Search for the cell housing the specified text and yield its (X, Y) center coordinate. 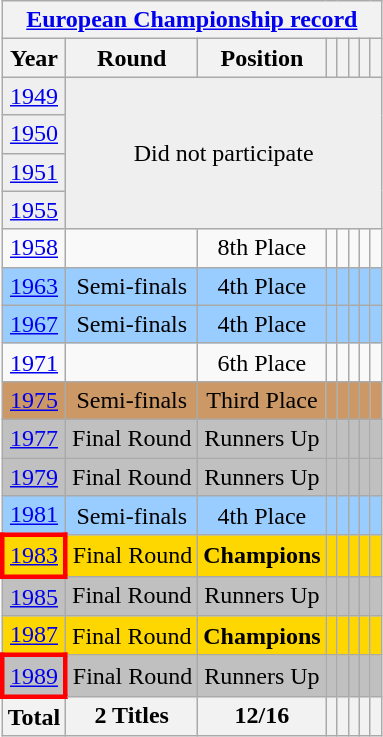
1958 (34, 248)
Third Place (262, 400)
1989 (34, 676)
12/16 (262, 716)
Position (262, 58)
1981 (34, 516)
Did not participate (224, 153)
Round (132, 58)
1979 (34, 477)
1955 (34, 210)
1971 (34, 362)
2 Titles (132, 716)
1977 (34, 438)
1975 (34, 400)
1967 (34, 324)
1949 (34, 96)
1951 (34, 172)
1950 (34, 134)
1985 (34, 596)
Year (34, 58)
1987 (34, 636)
1983 (34, 556)
6th Place (262, 362)
Total (34, 716)
1963 (34, 286)
8th Place (262, 248)
European Championship record (192, 20)
